Identify which cell holds the provided text, then report its [X, Y] central coordinate. 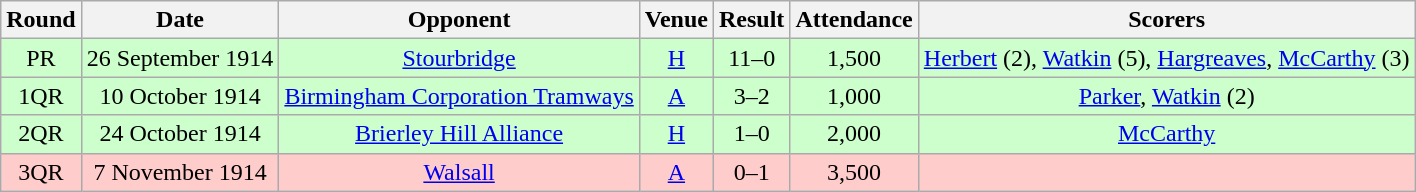
Scorers [1166, 20]
PR [41, 58]
McCarthy [1166, 134]
Attendance [854, 20]
26 September 1914 [180, 58]
3–2 [751, 96]
Opponent [459, 20]
3,500 [854, 172]
11–0 [751, 58]
7 November 1914 [180, 172]
Result [751, 20]
Herbert (2), Watkin (5), Hargreaves, McCarthy (3) [1166, 58]
1QR [41, 96]
Walsall [459, 172]
24 October 1914 [180, 134]
Brierley Hill Alliance [459, 134]
Venue [676, 20]
1,500 [854, 58]
Stourbridge [459, 58]
3QR [41, 172]
Parker, Watkin (2) [1166, 96]
1–0 [751, 134]
10 October 1914 [180, 96]
Date [180, 20]
2QR [41, 134]
Round [41, 20]
2,000 [854, 134]
1,000 [854, 96]
0–1 [751, 172]
Birmingham Corporation Tramways [459, 96]
